Determine the (X, Y) coordinate at the center of the cell enclosing the given text.  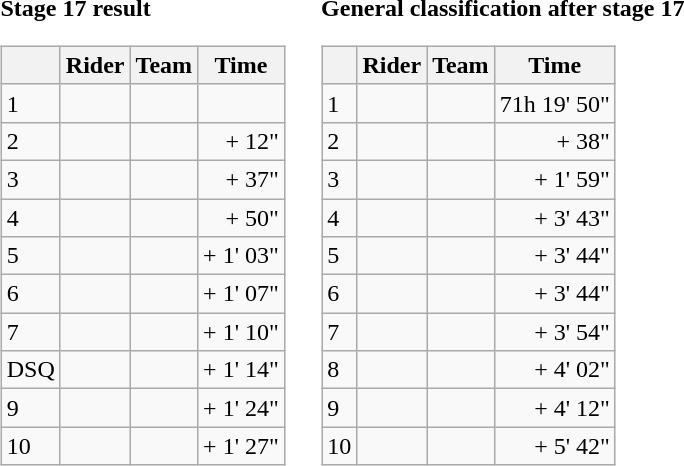
+ 50" (242, 217)
+ 1' 03" (242, 256)
8 (340, 370)
DSQ (30, 370)
+ 3' 54" (554, 332)
+ 12" (242, 141)
+ 4' 12" (554, 408)
+ 5' 42" (554, 446)
+ 1' 14" (242, 370)
+ 1' 24" (242, 408)
+ 1' 10" (242, 332)
+ 38" (554, 141)
+ 4' 02" (554, 370)
+ 1' 27" (242, 446)
71h 19' 50" (554, 103)
+ 1' 07" (242, 294)
+ 37" (242, 179)
+ 1' 59" (554, 179)
+ 3' 43" (554, 217)
